Detect which cell encompasses the target text, then output its (X, Y) center coordinate. 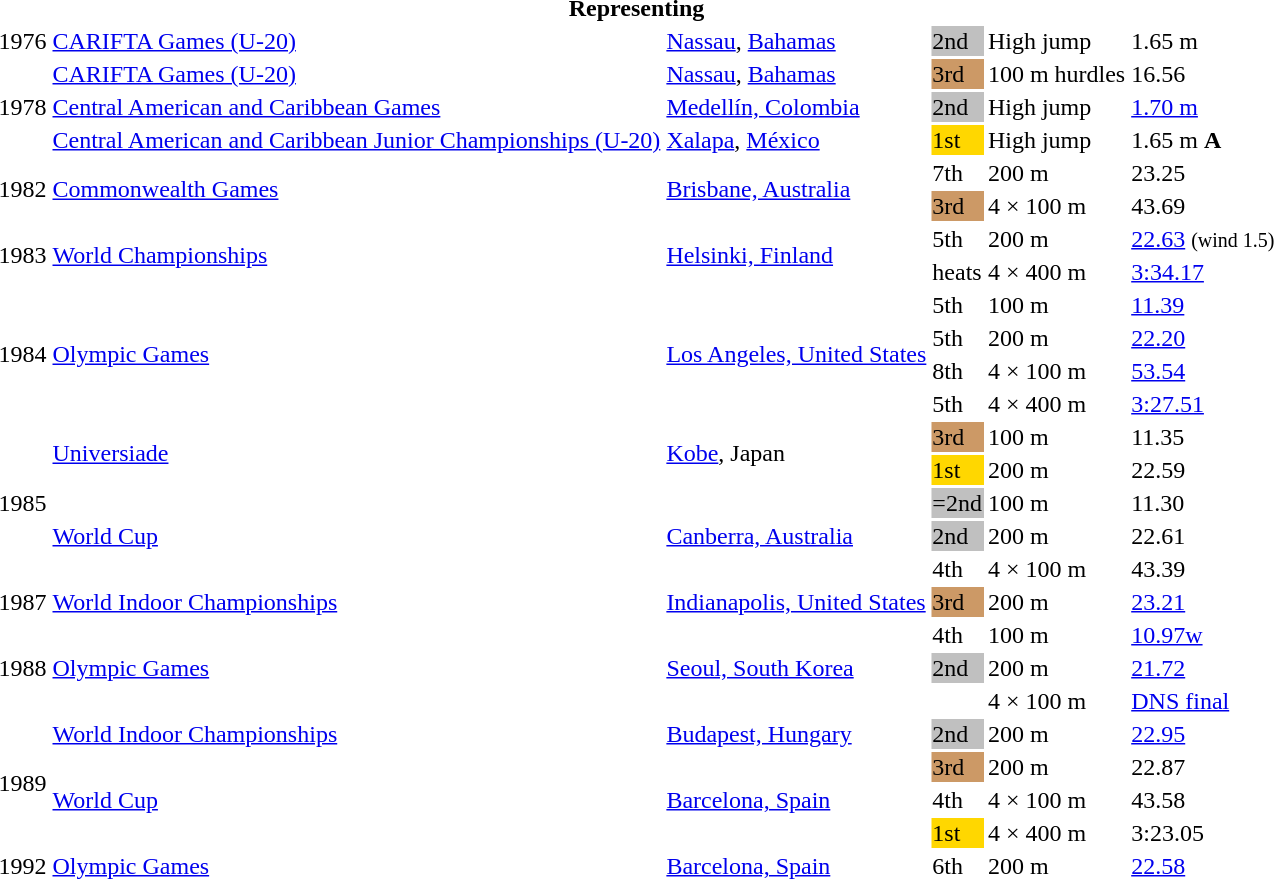
100 m hurdles (1056, 74)
heats (958, 272)
Indianapolis, United States (796, 602)
World Championships (356, 256)
Universiade (356, 454)
Xalapa, México (796, 140)
Central American and Caribbean Junior Championships (U-20) (356, 140)
Barcelona, Spain (796, 800)
Budapest, Hungary (796, 734)
7th (958, 173)
8th (958, 371)
Commonwealth Games (356, 190)
Medellín, Colombia (796, 107)
Los Angeles, United States (796, 354)
Brisbane, Australia (796, 190)
Central American and Caribbean Games (356, 107)
Canberra, Australia (796, 536)
Helsinki, Finland (796, 256)
=2nd (958, 503)
Seoul, South Korea (796, 668)
Kobe, Japan (796, 454)
